Output the [x, y] coordinate of the center of the cell containing the given text.  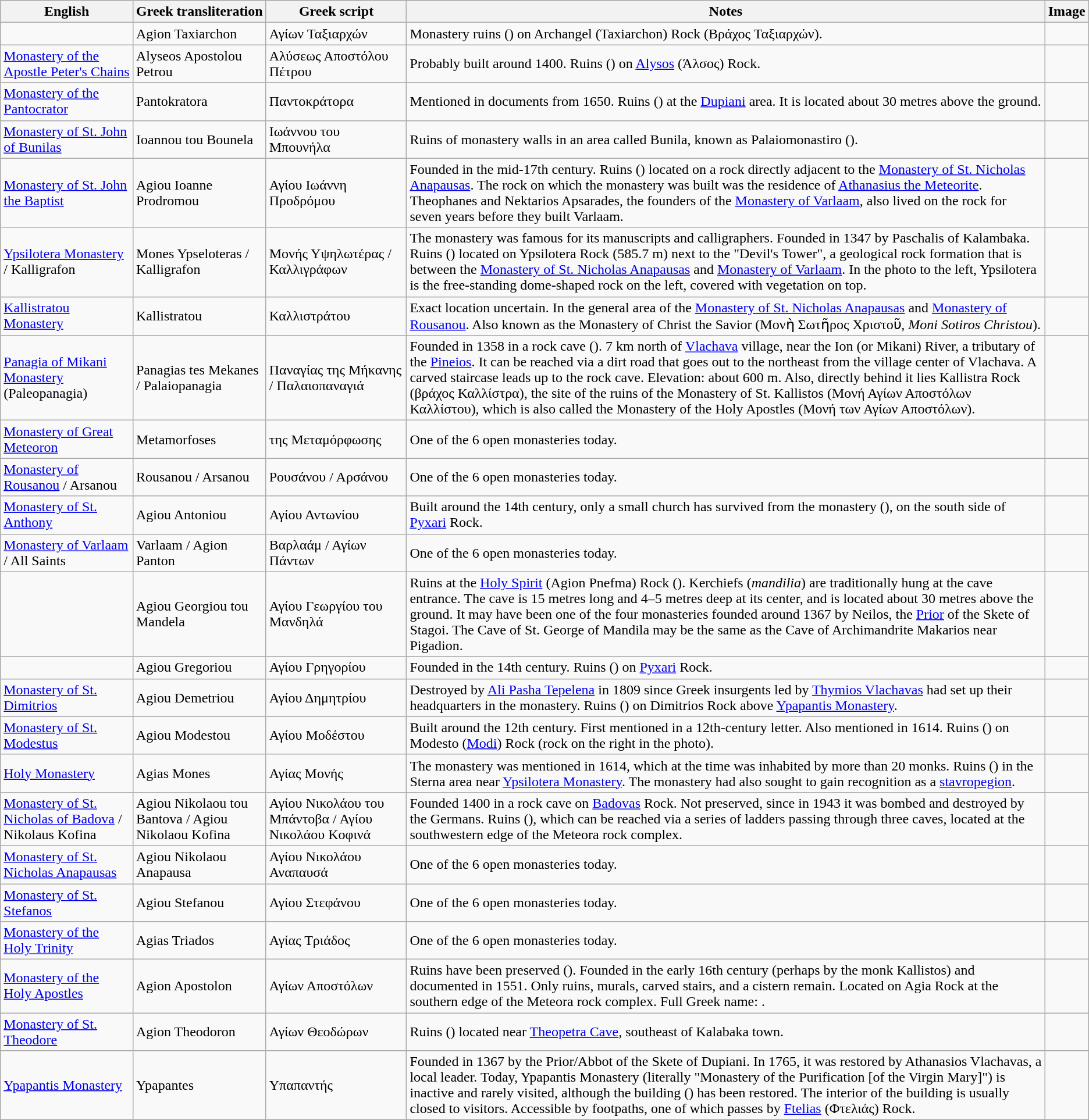
Ρουσάνου / Αρσάνου [336, 477]
Kallistratou Monastery [67, 316]
Founded in the 14th century. Ruins () on Pyxari Rock. [726, 668]
Agiou Ioanne Prodromou [199, 193]
Monastery of St. Dimitrios [67, 698]
Monastery of the Pantocrator [67, 101]
Mentioned in documents from 1650. Ruins () at the Dupiani area. It is located about 30 metres above the ground. [726, 101]
Βαρλαάμ / Αγίων Πάντων [336, 552]
Agion Apostolon [199, 986]
Παναγίας της Μήκανης / Παλαιοπαναγιά [336, 378]
Αγίου Αντωνίου [336, 515]
Monastery of the Holy Apostles [67, 986]
Αγίας Μονής [336, 773]
Αγίων Θεοδώρων [336, 1032]
Panagia of Mikani Monastery (Paleopanagia) [67, 378]
Probably built around 1400. Ruins () on Alysos (Άλσος) Rock. [726, 64]
Monastery of Rousanou / Arsanou [67, 477]
Agiou Nikolaou Anapausa [199, 864]
Image [1067, 12]
English [67, 12]
Αγίου Δημητρίου [336, 698]
Built around the 14th century, only a small church has survived from the monastery (), on the south side of Pyxari Rock. [726, 515]
Mones Ypseloteras / Kalligrafon [199, 262]
Monastery of St. Modestus [67, 735]
Rousanou / Arsanou [199, 477]
Agiou Georgiou tou Mandela [199, 614]
Agion Theodoron [199, 1032]
Αγίου Γρηγορίου [336, 668]
Υπαπαντής [336, 1085]
Αλύσεως Αποστόλου Πέτρου [336, 64]
Ioannou tou Bounela [199, 140]
Μονής Υψηλωτέρας / Καλλιγράφων [336, 262]
Monastery of St. Nicholas of Badova / Nikolaus Kofina [67, 819]
Kallistratou [199, 316]
Holy Monastery [67, 773]
Monastery of St. Anthony [67, 515]
Ypapantes [199, 1085]
Monastery of St. Theodore [67, 1032]
Greek script [336, 12]
Αγίας Τριάδος [336, 941]
Ruins () located near Theopetra Cave, southeast of Kalabaka town. [726, 1032]
Αγίου Νικολάου Αναπαυσά [336, 864]
Αγίου Νικολάου του Μπάντοβα / Αγίου Νικολάου Κοφινά [336, 819]
Αγίου Ιωάννη Προδρόμου [336, 193]
Ιωάννου του Μπουνήλα [336, 140]
της Μεταμόρφωσης [336, 440]
Monastery of St. John the Baptist [67, 193]
Agias Mones [199, 773]
Monastery of St. John of Bunilas [67, 140]
Agiou Gregoriou [199, 668]
Αγίου Γεωργίου του Μανδηλά [336, 614]
Αγίων Ταξιαρχών [336, 34]
Panagias tes Mekanes / Palaiopanagia [199, 378]
Agiou Modestou [199, 735]
Agiou Demetriou [199, 698]
Metamorfoses [199, 440]
Monastery ruins () on Archangel (Taxiarchon) Rock (Βράχος Ταξιαρχών). [726, 34]
Greek transliteration [199, 12]
Καλλιστράτου [336, 316]
Pantokratora [199, 101]
Αγίου Μοδέστου [336, 735]
Agias Triados [199, 941]
Αγίων Αποστόλων [336, 986]
Monastery of Great Meteoron [67, 440]
Ruins of monastery walls in an area called Bunila, known as Palaiomonastiro (). [726, 140]
Agiou Antoniou [199, 515]
Notes [726, 12]
Alyseos Apostolou Petrou [199, 64]
Varlaam / Agion Panton [199, 552]
Agiou Nikolaou tou Bantova / Agiou Nikolaou Kofina [199, 819]
Ypapantis Monastery [67, 1085]
Ypsilotera Monastery / Kalligrafon [67, 262]
Monastery of St. Stefanos [67, 903]
Agion Taxiarchon [199, 34]
Monastery of St. Nicholas Anapausas [67, 864]
Παντοκράτορα [336, 101]
Monastery of the Holy Trinity [67, 941]
Αγίου Στεφάνου [336, 903]
Agiou Stefanou [199, 903]
Monastery of Varlaam / All Saints [67, 552]
Monastery of the Apostle Peter's Chains [67, 64]
